Output the [X, Y] coordinate of the center of the cell containing the given text.  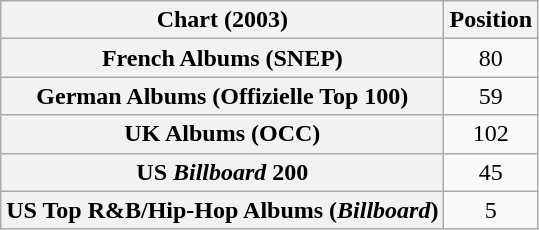
5 [491, 210]
102 [491, 134]
45 [491, 172]
French Albums (SNEP) [222, 58]
US Billboard 200 [222, 172]
US Top R&B/Hip-Hop Albums (Billboard) [222, 210]
UK Albums (OCC) [222, 134]
Position [491, 20]
Chart (2003) [222, 20]
59 [491, 96]
German Albums (Offizielle Top 100) [222, 96]
80 [491, 58]
